Identify which cell holds the provided text, then report its [x, y] central coordinate. 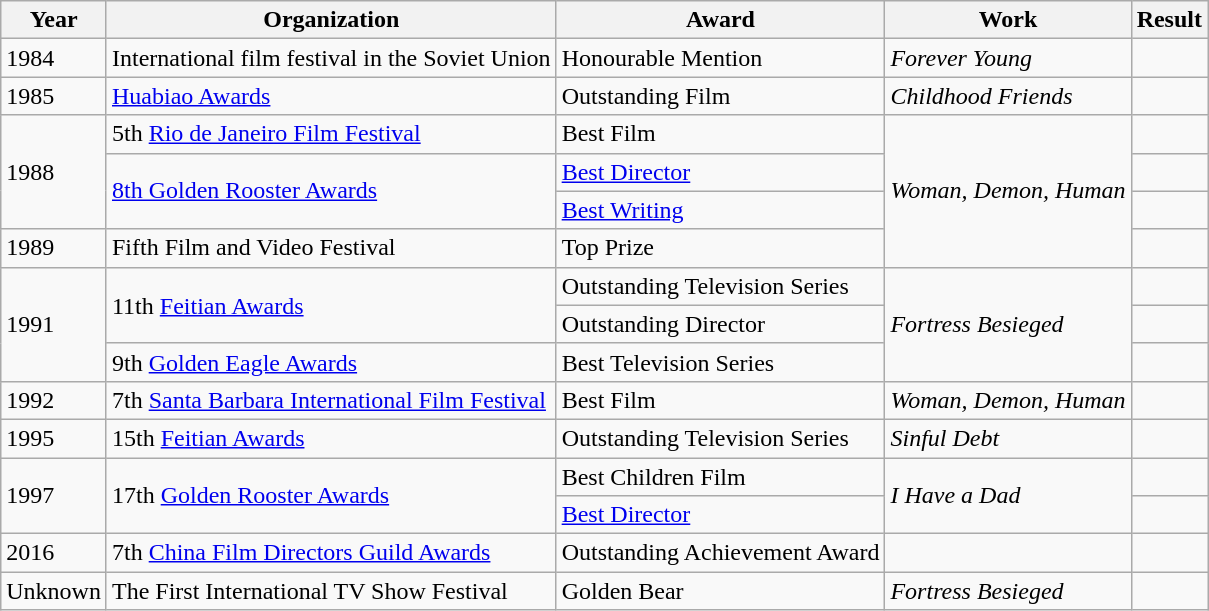
Huabiao Awards [331, 96]
1995 [54, 438]
1991 [54, 324]
Outstanding Director [720, 324]
7th China Film Directors Guild Awards [331, 553]
The First International TV Show Festival [331, 591]
Outstanding Achievement Award [720, 553]
1988 [54, 172]
Work [1008, 20]
7th Santa Barbara International Film Festival [331, 400]
Honourable Mention [720, 58]
1989 [54, 248]
5th Rio de Janeiro Film Festival [331, 134]
1985 [54, 96]
Childhood Friends [1008, 96]
Sinful Debt [1008, 438]
1997 [54, 496]
Best Children Film [720, 477]
Year [54, 20]
Organization [331, 20]
Unknown [54, 591]
15th Feitian Awards [331, 438]
Top Prize [720, 248]
Best Writing [720, 210]
International film festival in the Soviet Union [331, 58]
Result [1169, 20]
Golden Bear [720, 591]
I Have a Dad [1008, 496]
Award [720, 20]
1992 [54, 400]
1984 [54, 58]
Forever Young [1008, 58]
9th Golden Eagle Awards [331, 362]
11th Feitian Awards [331, 305]
Fifth Film and Video Festival [331, 248]
8th Golden Rooster Awards [331, 191]
Best Television Series [720, 362]
2016 [54, 553]
17th Golden Rooster Awards [331, 496]
Outstanding Film [720, 96]
